Extract the (X, Y) coordinate from the center of the cell holding the provided text.  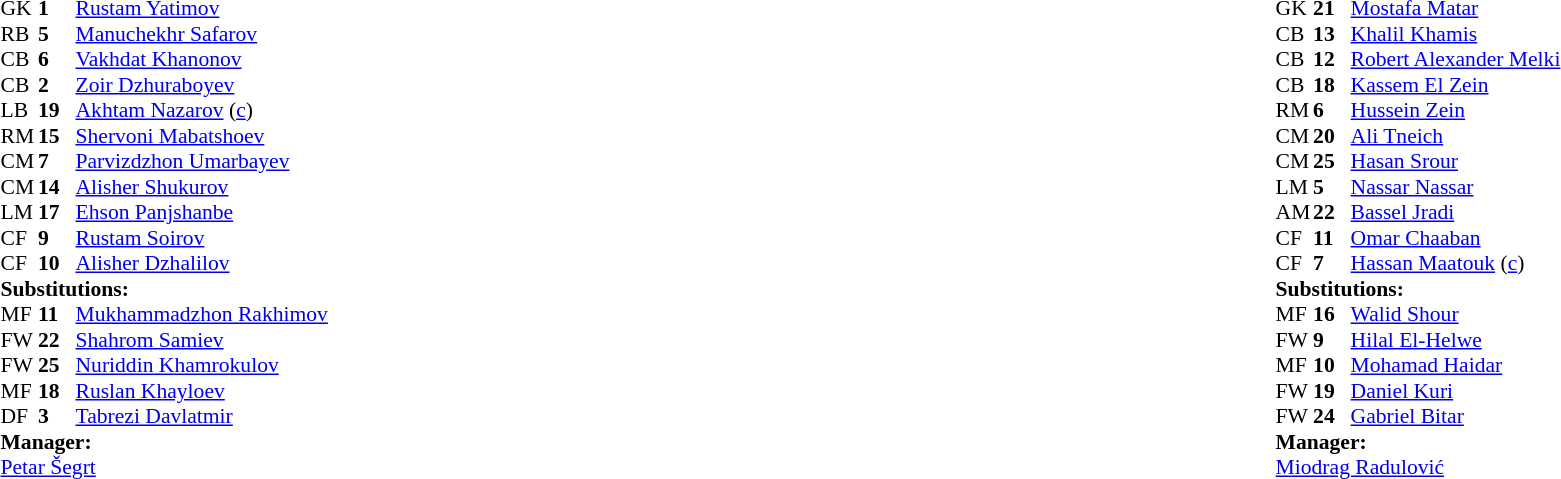
DF (19, 417)
Vakhdat Khanonov (202, 59)
RB (19, 34)
Ruslan Khayloev (202, 391)
Hassan Maatouk (c) (1456, 263)
Ali Tneich (1456, 136)
20 (1332, 136)
Nassar Nassar (1456, 187)
Akhtam Nazarov (c) (202, 111)
Shervoni Mabatshoev (202, 136)
Robert Alexander Melki (1456, 59)
Daniel Kuri (1456, 391)
Ehson Panjshanbe (202, 213)
Kassem El Zein (1456, 85)
12 (1332, 59)
Bassel Jradi (1456, 213)
Shahrom Samiev (202, 340)
Walid Shour (1456, 315)
Hussein Zein (1456, 111)
Gabriel Bitar (1456, 417)
Nuriddin Khamrokulov (202, 365)
Hilal El-Helwe (1456, 340)
Alisher Shukurov (202, 187)
Manuchekhr Safarov (202, 34)
15 (57, 136)
2 (57, 85)
13 (1332, 34)
Mukhammadzhon Rakhimov (202, 315)
Rustam Soirov (202, 238)
Parvizdzhon Umarbayev (202, 161)
AM (1295, 213)
Mohamad Haidar (1456, 365)
Khalil Khamis (1456, 34)
24 (1332, 417)
16 (1332, 315)
Omar Chaaban (1456, 238)
17 (57, 213)
Tabrezi Davlatmir (202, 417)
14 (57, 187)
LB (19, 111)
Alisher Dzhalilov (202, 263)
Zoir Dzhuraboyev (202, 85)
Hasan Srour (1456, 161)
3 (57, 417)
